Extract the (X, Y) coordinate from the center of the cell holding the provided text.  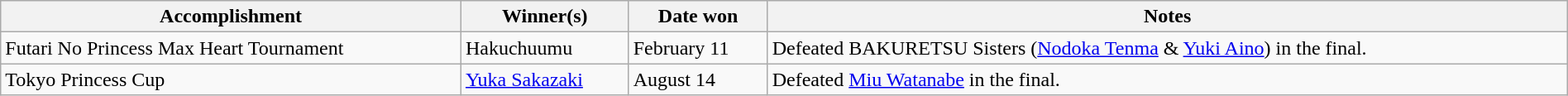
Tokyo Princess Cup (232, 79)
February 11 (698, 48)
Winner(s) (544, 17)
Defeated BAKURETSU Sisters (Nodoka Tenma & Yuki Aino) in the final. (1168, 48)
Notes (1168, 17)
Yuka Sakazaki (544, 79)
Date won (698, 17)
Accomplishment (232, 17)
Hakuchuumu (544, 48)
Futari No Princess Max Heart Tournament (232, 48)
Defeated Miu Watanabe in the final. (1168, 79)
August 14 (698, 79)
